Identify which cell holds the provided text, then report its (x, y) central coordinate. 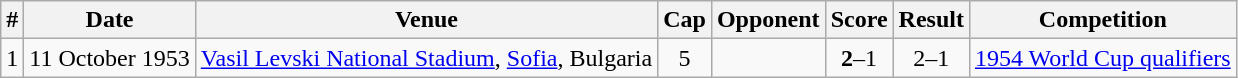
Result (931, 20)
Cap (685, 20)
Date (110, 20)
5 (685, 58)
1 (12, 58)
Competition (1102, 20)
1954 World Cup qualifiers (1102, 58)
# (12, 20)
11 October 1953 (110, 58)
Venue (426, 20)
Opponent (768, 20)
Vasil Levski National Stadium, Sofia, Bulgaria (426, 58)
Score (859, 20)
